Detect which cell encompasses the target text, then output its [X, Y] center coordinate. 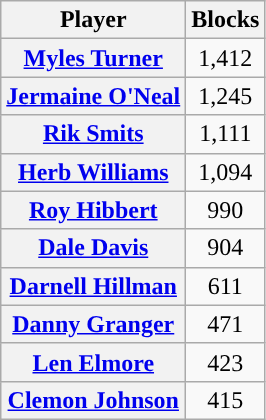
Myles Turner [94, 58]
423 [226, 362]
Jermaine O'Neal [94, 96]
1,094 [226, 172]
Herb Williams [94, 172]
1,245 [226, 96]
Player [94, 20]
Roy Hibbert [94, 210]
990 [226, 210]
Len Elmore [94, 362]
471 [226, 324]
1,412 [226, 58]
Clemon Johnson [94, 400]
611 [226, 286]
Darnell Hillman [94, 286]
Dale Davis [94, 248]
415 [226, 400]
Rik Smits [94, 134]
904 [226, 248]
Blocks [226, 20]
1,111 [226, 134]
Danny Granger [94, 324]
